From the cell containing the given text, extract its center point as (X, Y) coordinate. 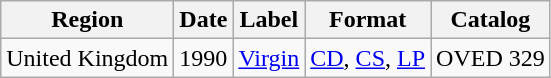
OVED 329 (491, 58)
Label (269, 20)
Catalog (491, 20)
United Kingdom (88, 58)
Region (88, 20)
Format (368, 20)
Date (204, 20)
Virgin (269, 58)
CD, CS, LP (368, 58)
1990 (204, 58)
